Extract the [X, Y] coordinate from the center of the cell holding the provided text.  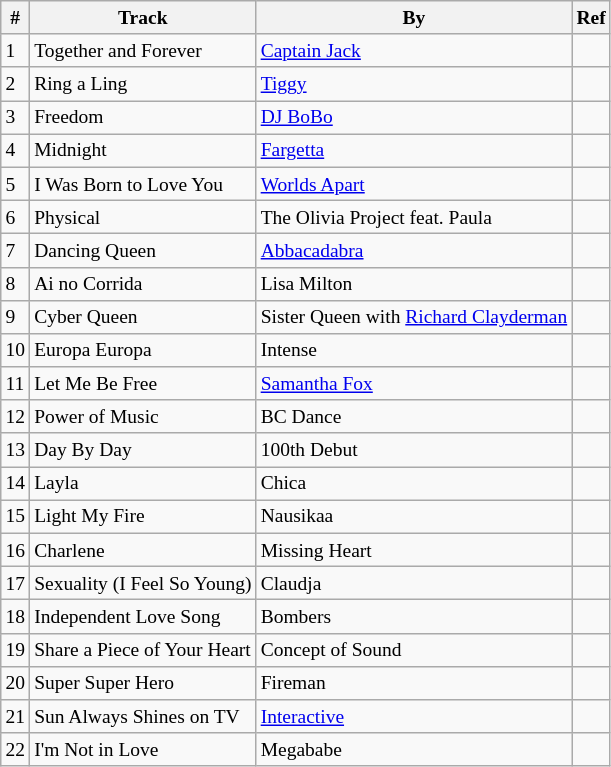
Tiggy [414, 84]
Missing Heart [414, 550]
5 [16, 184]
Nausikaa [414, 516]
Lisa Milton [414, 284]
Layla [143, 484]
The Olivia Project feat. Paula [414, 216]
Concept of Sound [414, 650]
1 [16, 50]
Claudja [414, 584]
16 [16, 550]
Fargetta [414, 150]
I Was Born to Love You [143, 184]
6 [16, 216]
Fireman [414, 682]
Freedom [143, 118]
Interactive [414, 716]
Europa Europa [143, 350]
3 [16, 118]
Share a Piece of Your Heart [143, 650]
Day By Day [143, 450]
Abbacadabra [414, 250]
8 [16, 284]
Charlene [143, 550]
13 [16, 450]
Chica [414, 484]
Ring a Ling [143, 84]
2 [16, 84]
21 [16, 716]
Let Me Be Free [143, 384]
17 [16, 584]
12 [16, 416]
7 [16, 250]
Samantha Fox [414, 384]
BC Dance [414, 416]
Cyber Queen [143, 316]
Physical [143, 216]
Sister Queen with Richard Clayderman [414, 316]
Bombers [414, 616]
14 [16, 484]
Worlds Apart [414, 184]
Track [143, 18]
Together and Forever [143, 50]
Dancing Queen [143, 250]
100th Debut [414, 450]
Megababe [414, 750]
11 [16, 384]
Ref [592, 18]
19 [16, 650]
Independent Love Song [143, 616]
I'm Not in Love [143, 750]
Sexuality (I Feel So Young) [143, 584]
18 [16, 616]
DJ BoBo [414, 118]
Intense [414, 350]
By [414, 18]
Sun Always Shines on TV [143, 716]
20 [16, 682]
Captain Jack [414, 50]
Power of Music [143, 416]
22 [16, 750]
10 [16, 350]
# [16, 18]
Midnight [143, 150]
9 [16, 316]
15 [16, 516]
4 [16, 150]
Light My Fire [143, 516]
Super Super Hero [143, 682]
Ai no Corrida [143, 284]
